For the text-containing cell, return its midpoint in (x, y) coordinate format. 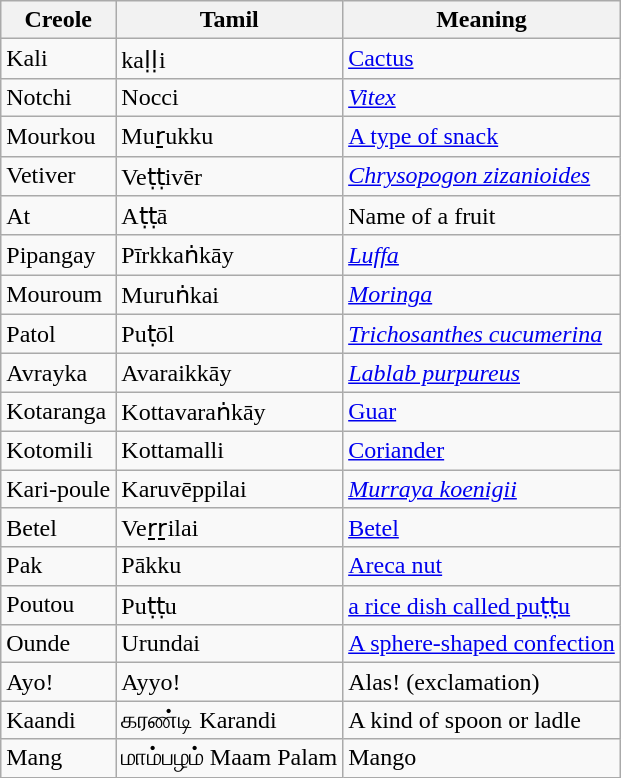
Murraya koenigii (482, 489)
கரண்டி Karandi (230, 720)
Avrayka (58, 373)
A type of snack (482, 136)
Kali (58, 59)
Muruṅkai (230, 295)
Mourkou (58, 136)
Name of a fruit (482, 216)
Veṭṭivēr (230, 176)
Chrysopogon zizanioides (482, 176)
Aṭṭā (230, 216)
Karuvēppilai (230, 489)
Creole (58, 20)
a rice dish called puṭṭu (482, 605)
kaḷḷi (230, 59)
Ayyo! (230, 682)
Mango (482, 758)
Coriander (482, 450)
Muṟukku (230, 136)
Luffa (482, 255)
Puṭōl (230, 334)
Patol (58, 334)
Areca nut (482, 566)
Kotomili (58, 450)
Meaning (482, 20)
Poutou (58, 605)
Pākku (230, 566)
Ayo! (58, 682)
Alas! (exclamation) (482, 682)
Vetiver (58, 176)
Pipangay (58, 255)
Trichosanthes cucumerina (482, 334)
Nocci (230, 97)
Vitex (482, 97)
Tamil (230, 20)
Kaandi (58, 720)
Urundai (230, 644)
Kari-poule (58, 489)
Guar (482, 412)
A sphere-shaped confection (482, 644)
Kotaranga (58, 412)
Lablab purpureus (482, 373)
A kind of spoon or ladle (482, 720)
Pak (58, 566)
Veṟṟilai (230, 528)
Cactus (482, 59)
Moringa (482, 295)
Ounde (58, 644)
Pīrkkaṅkāy (230, 255)
Kottavaraṅkāy (230, 412)
Mouroum (58, 295)
Puṭṭu (230, 605)
Avaraikkāy (230, 373)
At (58, 216)
மாம்பழம் Maam Palam (230, 758)
Kottamalli (230, 450)
Mang (58, 758)
Notchi (58, 97)
